For the text-containing cell, return its midpoint in [X, Y] coordinate format. 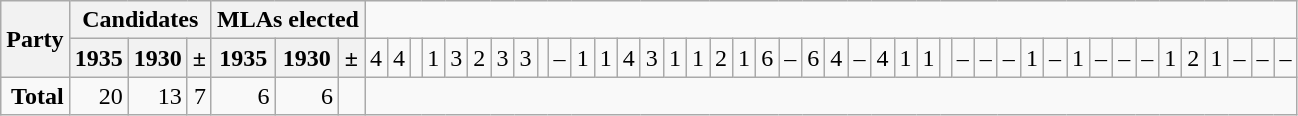
MLAs elected [288, 20]
20 [98, 96]
13 [158, 96]
Party [35, 39]
Candidates [140, 20]
7 [199, 96]
Total [35, 96]
